Find where the given text appears and provide that cell's center as [x, y] coordinate. 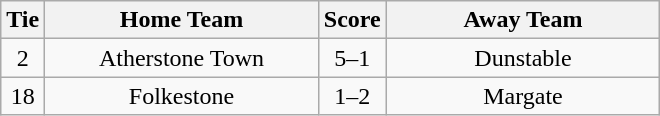
Score [352, 20]
Away Team [523, 20]
18 [23, 96]
Home Team [182, 20]
1–2 [352, 96]
Atherstone Town [182, 58]
Tie [23, 20]
Margate [523, 96]
Folkestone [182, 96]
Dunstable [523, 58]
2 [23, 58]
5–1 [352, 58]
